Capture the cell that displays the provided text and extract its (x, y) central coordinate. 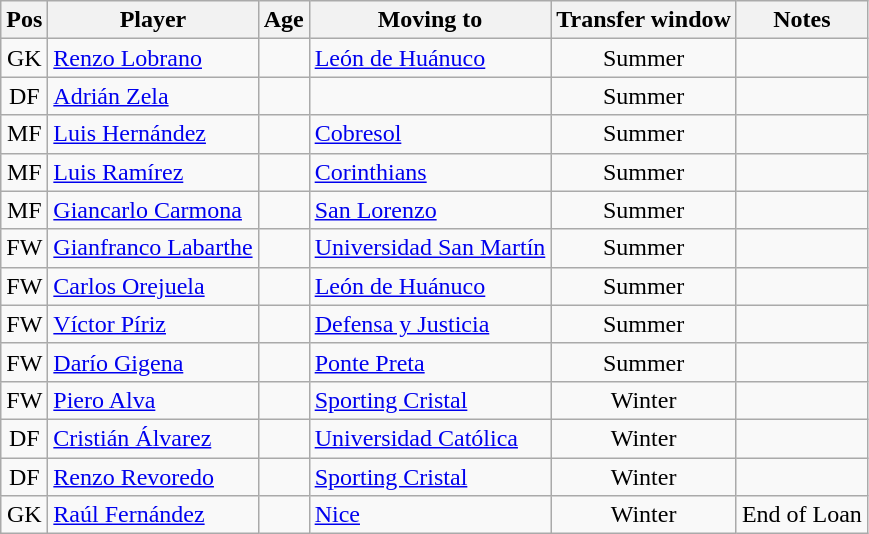
Giancarlo Carmona (153, 210)
Player (153, 20)
Raúl Fernández (153, 515)
Cobresol (430, 134)
Luis Ramírez (153, 172)
Age (284, 20)
End of Loan (802, 515)
Universidad Católica (430, 438)
Moving to (430, 20)
Corinthians (430, 172)
Adrián Zela (153, 96)
Darío Gigena (153, 362)
Universidad San Martín (430, 248)
Renzo Revoredo (153, 477)
Nice (430, 515)
Renzo Lobrano (153, 58)
Defensa y Justicia (430, 324)
San Lorenzo (430, 210)
Cristián Álvarez (153, 438)
Carlos Orejuela (153, 286)
Transfer window (644, 20)
Víctor Píriz (153, 324)
Luis Hernández (153, 134)
Notes (802, 20)
Piero Alva (153, 400)
Ponte Preta (430, 362)
Pos (24, 20)
Gianfranco Labarthe (153, 248)
